Return the [X, Y] coordinate for the center point of the cell that contains the specified text.  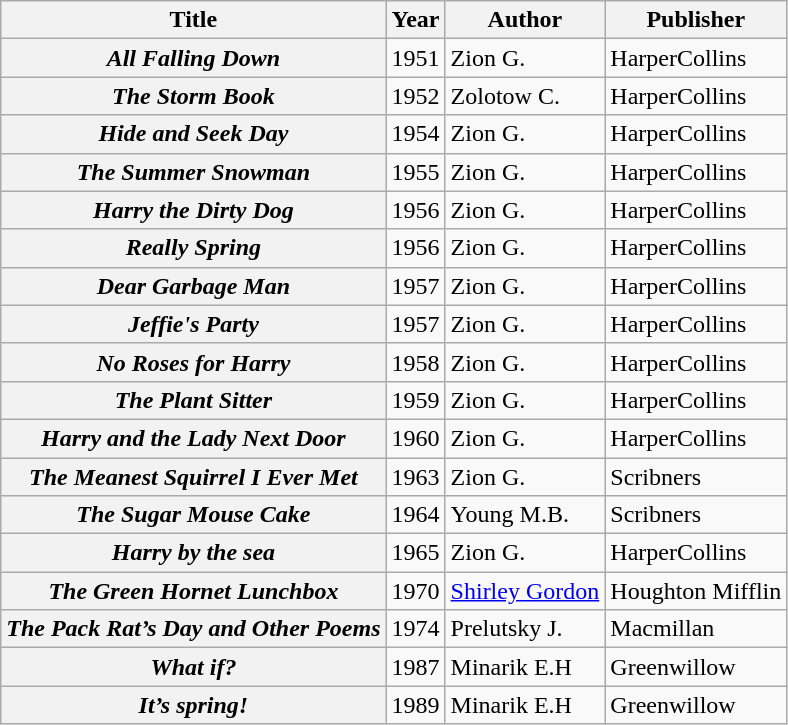
Zolotow C. [525, 96]
Harry and the Lady Next Door [194, 438]
Prelutsky J. [525, 629]
Young M.B. [525, 515]
1955 [416, 172]
Author [525, 20]
Harry by the sea [194, 553]
The Meanest Squirrel I Ever Met [194, 477]
Houghton Mifflin [696, 591]
1987 [416, 667]
1951 [416, 58]
1964 [416, 515]
It’s spring! [194, 705]
Jeffie's Party [194, 324]
Title [194, 20]
The Pack Rat’s Day and Other Poems [194, 629]
What if? [194, 667]
All Falling Down [194, 58]
Hide and Seek Day [194, 134]
The Green Hornet Lunchbox [194, 591]
Macmillan [696, 629]
The Storm Book [194, 96]
1963 [416, 477]
Shirley Gordon [525, 591]
Publisher [696, 20]
1965 [416, 553]
1958 [416, 362]
Harry the Dirty Dog [194, 210]
1959 [416, 400]
The Summer Snowman [194, 172]
1960 [416, 438]
Really Spring [194, 248]
The Plant Sitter [194, 400]
1970 [416, 591]
The Sugar Mouse Cake [194, 515]
No Roses for Harry [194, 362]
1954 [416, 134]
1952 [416, 96]
1989 [416, 705]
Dear Garbage Man [194, 286]
1974 [416, 629]
Year [416, 20]
